Return [x, y] of the center of cell containing provided text 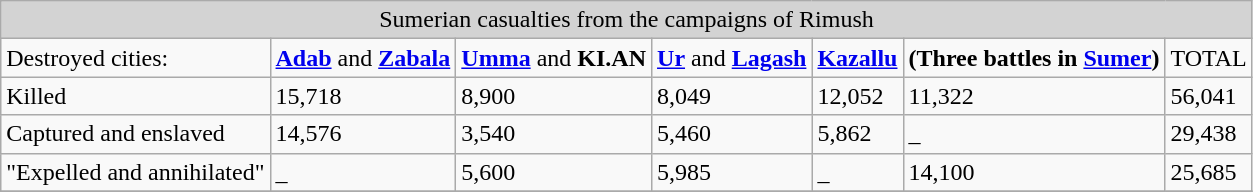
Killed [136, 96]
Sumerian casualties from the campaigns of Rimush [627, 20]
3,540 [554, 134]
8,049 [732, 96]
Umma and KI.AN [554, 58]
14,576 [363, 134]
5,460 [732, 134]
12,052 [858, 96]
15,718 [363, 96]
25,685 [1208, 172]
Adab and Zabala [363, 58]
11,322 [1034, 96]
Captured and enslaved [136, 134]
8,900 [554, 96]
TOTAL [1208, 58]
Kazallu [858, 58]
14,100 [1034, 172]
"Expelled and annihilated" [136, 172]
5,985 [732, 172]
5,862 [858, 134]
(Three battles in Sumer) [1034, 58]
5,600 [554, 172]
Ur and Lagash [732, 58]
56,041 [1208, 96]
Destroyed cities: [136, 58]
29,438 [1208, 134]
